Search for the cell housing the specified text and yield its [X, Y] center coordinate. 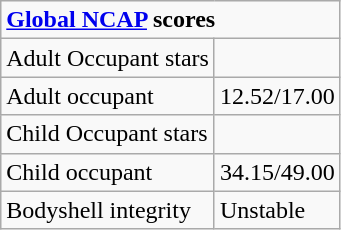
34.15/49.00 [277, 172]
Bodyshell integrity [108, 210]
Adult Occupant stars [108, 58]
Unstable [277, 210]
12.52/17.00 [277, 96]
Child occupant [108, 172]
Adult occupant [108, 96]
Global NCAP scores [170, 20]
Child Occupant stars [108, 134]
